Identify which cell holds the provided text, then report its [x, y] central coordinate. 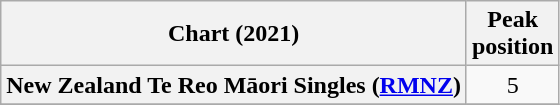
5 [512, 85]
Chart (2021) [234, 34]
New Zealand Te Reo Māori Singles (RMNZ) [234, 85]
Peakposition [512, 34]
